Output the [X, Y] coordinate of the center of the cell containing the given text.  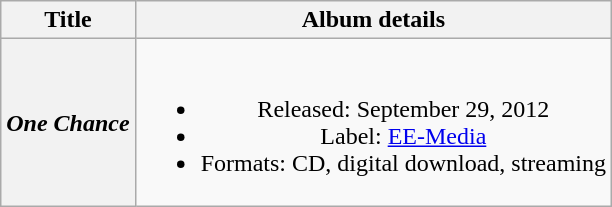
Released: September 29, 2012Label: EE-MediaFormats: CD, digital download, streaming [373, 122]
Album details [373, 20]
One Chance [68, 122]
Title [68, 20]
